Search for the cell housing the specified text and yield its (x, y) center coordinate. 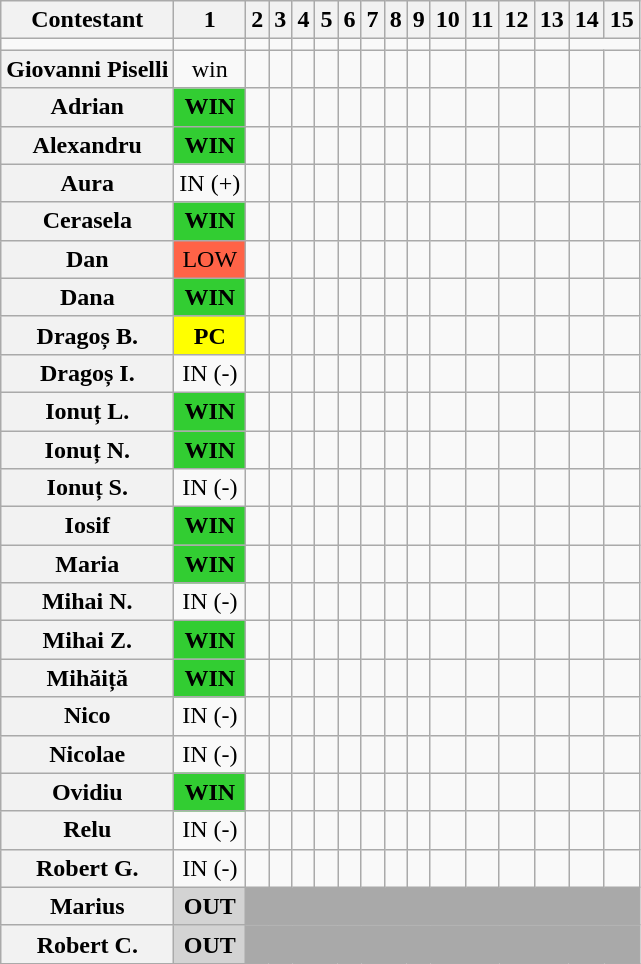
12 (516, 20)
Alexandru (88, 145)
14 (586, 20)
Mihăiță (88, 678)
10 (448, 20)
IN (+) (210, 183)
Mihai N. (88, 602)
Contestant (88, 20)
2 (258, 20)
5 (326, 20)
13 (552, 20)
6 (350, 20)
Dan (88, 259)
Nicolae (88, 754)
Dana (88, 297)
Dragoș B. (88, 335)
15 (622, 20)
7 (372, 20)
Dragoș I. (88, 373)
Giovanni Piselli (88, 69)
9 (418, 20)
Maria (88, 564)
Nico (88, 716)
PC (210, 335)
Marius (88, 906)
Ovidiu (88, 792)
4 (304, 20)
Iosif (88, 526)
8 (396, 20)
Robert G. (88, 868)
LOW (210, 259)
11 (482, 20)
Mihai Z. (88, 640)
Ionuț L. (88, 411)
Robert C. (88, 944)
Cerasela (88, 221)
3 (280, 20)
Relu (88, 830)
Ionuț N. (88, 449)
win (210, 69)
1 (210, 20)
Ionuț S. (88, 488)
Adrian (88, 107)
Aura (88, 183)
